From the cell containing the given text, extract its center point as [X, Y] coordinate. 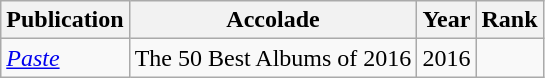
Publication [65, 20]
The 50 Best Albums of 2016 [273, 58]
Paste [65, 58]
Accolade [273, 20]
Year [446, 20]
Rank [510, 20]
2016 [446, 58]
